Locate the cell with the specified text and output its [X, Y] center coordinate. 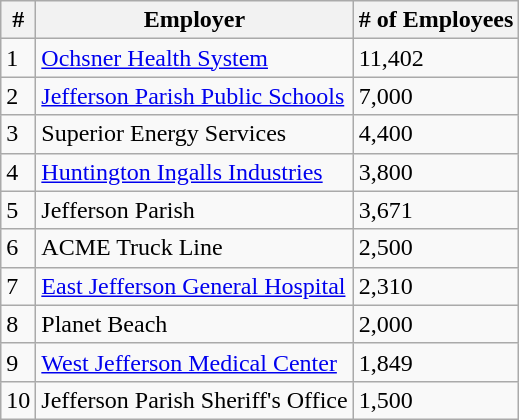
# of Employees [436, 20]
2,500 [436, 248]
2,000 [436, 324]
Ochsner Health System [194, 58]
4 [18, 172]
4,400 [436, 134]
1,849 [436, 362]
7,000 [436, 96]
6 [18, 248]
Employer [194, 20]
1,500 [436, 400]
3,800 [436, 172]
10 [18, 400]
# [18, 20]
Jefferson Parish Sheriff's Office [194, 400]
ACME Truck Line [194, 248]
5 [18, 210]
Jefferson Parish Public Schools [194, 96]
1 [18, 58]
3,671 [436, 210]
Jefferson Parish [194, 210]
3 [18, 134]
9 [18, 362]
East Jefferson General Hospital [194, 286]
Superior Energy Services [194, 134]
Huntington Ingalls Industries [194, 172]
2 [18, 96]
8 [18, 324]
West Jefferson Medical Center [194, 362]
2,310 [436, 286]
Planet Beach [194, 324]
7 [18, 286]
11,402 [436, 58]
